Extract the [X, Y] coordinate from the center of the cell holding the provided text.  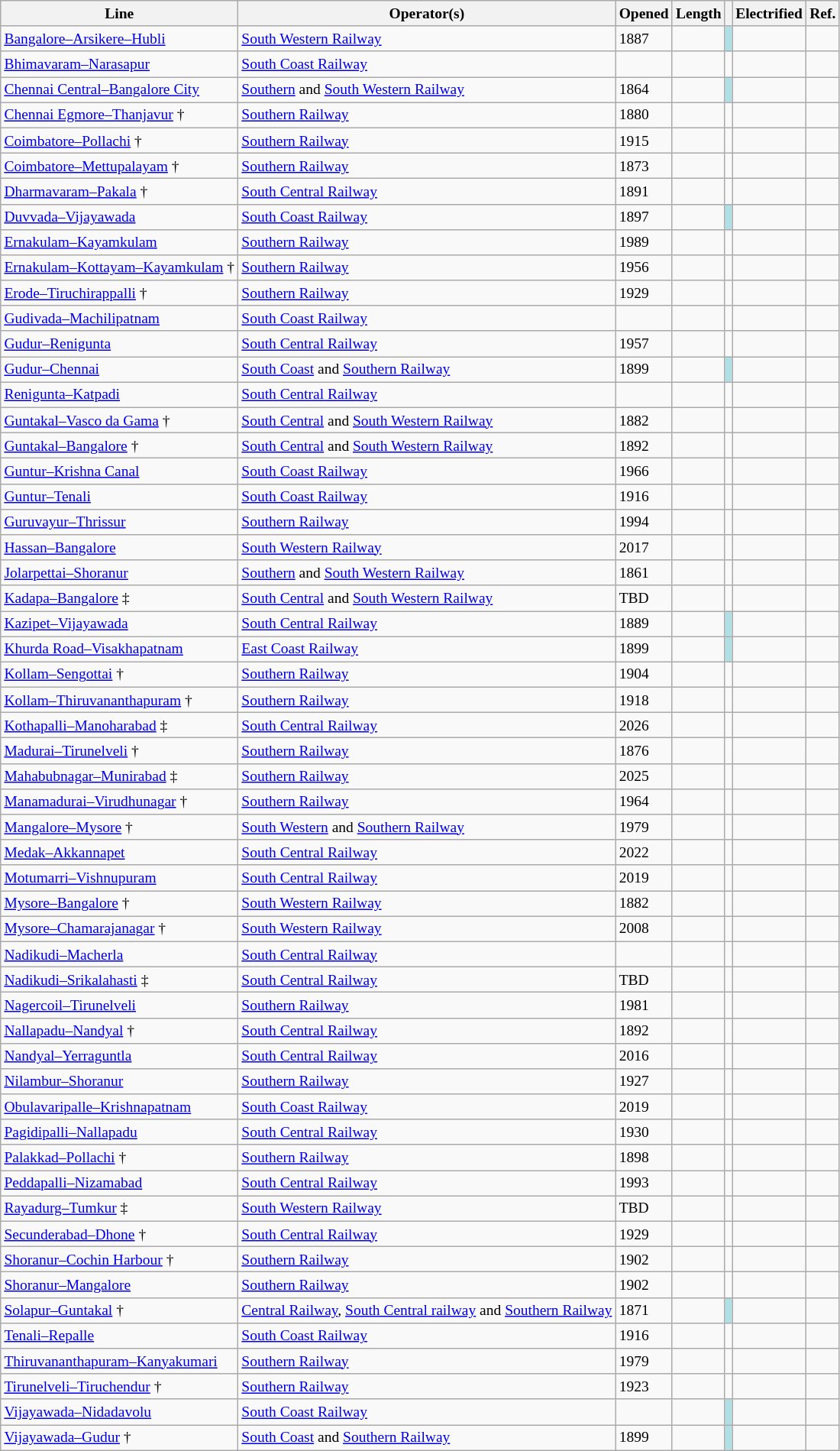
1927 [644, 1082]
Ernakulam–Kayamkulam [119, 241]
Operator(s) [427, 14]
Bhimavaram–Narasapur [119, 64]
Medak–Akkannapet [119, 853]
Nallapadu–Nandyal † [119, 1030]
Kadapa–Bangalore ‡ [119, 598]
Jolarpettai–Shoranur [119, 573]
1880 [644, 115]
Renigunta–Katpadi [119, 394]
Guntur–Krishna Canal [119, 471]
1889 [644, 623]
1891 [644, 191]
Guntakal–Bangalore † [119, 446]
2025 [644, 776]
2026 [644, 726]
Vijayawada–Nidadavolu [119, 1412]
Peddapalli–Nizamabad [119, 1183]
1930 [644, 1132]
East Coast Railway [427, 649]
1994 [644, 521]
Kazipet–Vijayawada [119, 623]
1923 [644, 1386]
2017 [644, 547]
Obulavaripalle–Krishnapatnam [119, 1106]
Madurai–Tirunelveli † [119, 750]
1981 [644, 1006]
Rayadurg–Tumkur ‡ [119, 1209]
Chennai Egmore–Thanjavur † [119, 115]
Ref. [823, 14]
2022 [644, 853]
Nilambur–Shoranur [119, 1082]
2016 [644, 1056]
Chennai Central–Bangalore City [119, 90]
Shoranur–Mangalore [119, 1285]
Electrified [768, 14]
Motumarri–Vishnupuram [119, 877]
Opened [644, 14]
Nadikudi–Macherla [119, 954]
Pagidipalli–Nallapadu [119, 1132]
Guruvayur–Thrissur [119, 521]
Shoranur–Cochin Harbour † [119, 1259]
1897 [644, 217]
Erode–Tiruchirappalli † [119, 293]
1964 [644, 801]
1915 [644, 141]
Line [119, 14]
Mysore–Chamarajanagar † [119, 929]
1966 [644, 471]
Mysore–Bangalore † [119, 903]
Gudur–Chennai [119, 370]
Kothapalli–Manoharabad ‡ [119, 726]
Coimbatore–Pollachi † [119, 141]
Nandyal–Yerraguntla [119, 1056]
Tirunelveli–Tiruchendur † [119, 1386]
Gudivada–Machilipatnam [119, 318]
Coimbatore–Mettupalayam † [119, 165]
Kollam–Thiruvananthapuram † [119, 700]
Palakkad–Pollachi † [119, 1157]
Duvvada–Vijayawada [119, 217]
1898 [644, 1157]
Central Railway, South Central railway and Southern Railway [427, 1310]
1887 [644, 38]
1861 [644, 573]
Hassan–Bangalore [119, 547]
1956 [644, 267]
Dharmavaram–Pakala † [119, 191]
Vijayawada–Gudur † [119, 1436]
1873 [644, 165]
1864 [644, 90]
1904 [644, 674]
2008 [644, 929]
Ernakulam–Kottayam–Kayamkulam † [119, 267]
Manamadurai–Virudhunagar † [119, 801]
1989 [644, 241]
Nadikudi–Srikalahasti ‡ [119, 980]
Mahabubnagar–Munirabad ‡ [119, 776]
Khurda Road–Visakhapatnam [119, 649]
1876 [644, 750]
South Western and Southern Railway [427, 827]
1871 [644, 1310]
Solapur–Guntakal † [119, 1310]
Gudur–Renigunta [119, 344]
Nagercoil–Tirunelveli [119, 1006]
1957 [644, 344]
Tenali–Repalle [119, 1336]
Kollam–Sengottai † [119, 674]
Guntakal–Vasco da Gama † [119, 420]
Length [698, 14]
Mangalore–Mysore † [119, 827]
1918 [644, 700]
1993 [644, 1183]
Bangalore–Arsikere–Hubli [119, 38]
Secunderabad–Dhone † [119, 1233]
Thiruvananthapuram–Kanyakumari [119, 1362]
Guntur–Tenali [119, 497]
